Determine the (x, y) coordinate at the center of the cell enclosing the given text.  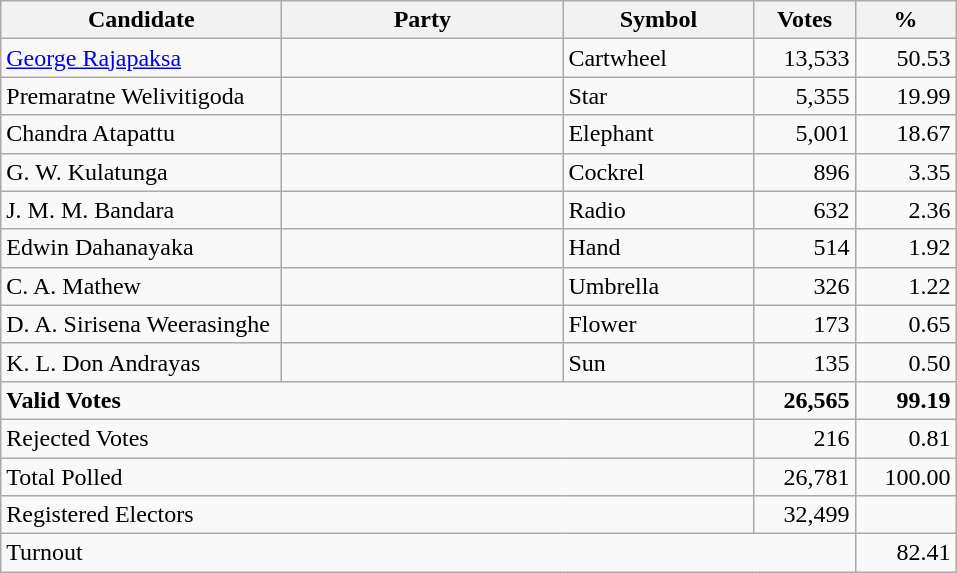
Chandra Atapattu (142, 134)
Symbol (658, 20)
Sun (658, 362)
326 (804, 286)
2.36 (906, 210)
50.53 (906, 58)
0.65 (906, 324)
216 (804, 438)
896 (804, 172)
26,781 (804, 477)
Edwin Dahanayaka (142, 248)
514 (804, 248)
1.22 (906, 286)
K. L. Don Andrayas (142, 362)
Party (422, 20)
3.35 (906, 172)
18.67 (906, 134)
Cartwheel (658, 58)
32,499 (804, 515)
D. A. Sirisena Weerasinghe (142, 324)
5,355 (804, 96)
0.81 (906, 438)
% (906, 20)
0.50 (906, 362)
99.19 (906, 400)
Candidate (142, 20)
Hand (658, 248)
Registered Electors (378, 515)
Premaratne Welivitigoda (142, 96)
Umbrella (658, 286)
George Rajapaksa (142, 58)
Total Polled (378, 477)
100.00 (906, 477)
632 (804, 210)
Star (658, 96)
173 (804, 324)
Cockrel (658, 172)
J. M. M. Bandara (142, 210)
Radio (658, 210)
C. A. Mathew (142, 286)
Valid Votes (378, 400)
Rejected Votes (378, 438)
Flower (658, 324)
Votes (804, 20)
5,001 (804, 134)
13,533 (804, 58)
Turnout (428, 553)
19.99 (906, 96)
82.41 (906, 553)
135 (804, 362)
G. W. Kulatunga (142, 172)
1.92 (906, 248)
Elephant (658, 134)
26,565 (804, 400)
